Provide the [X, Y] coordinate of the cell's center where the given text is located.  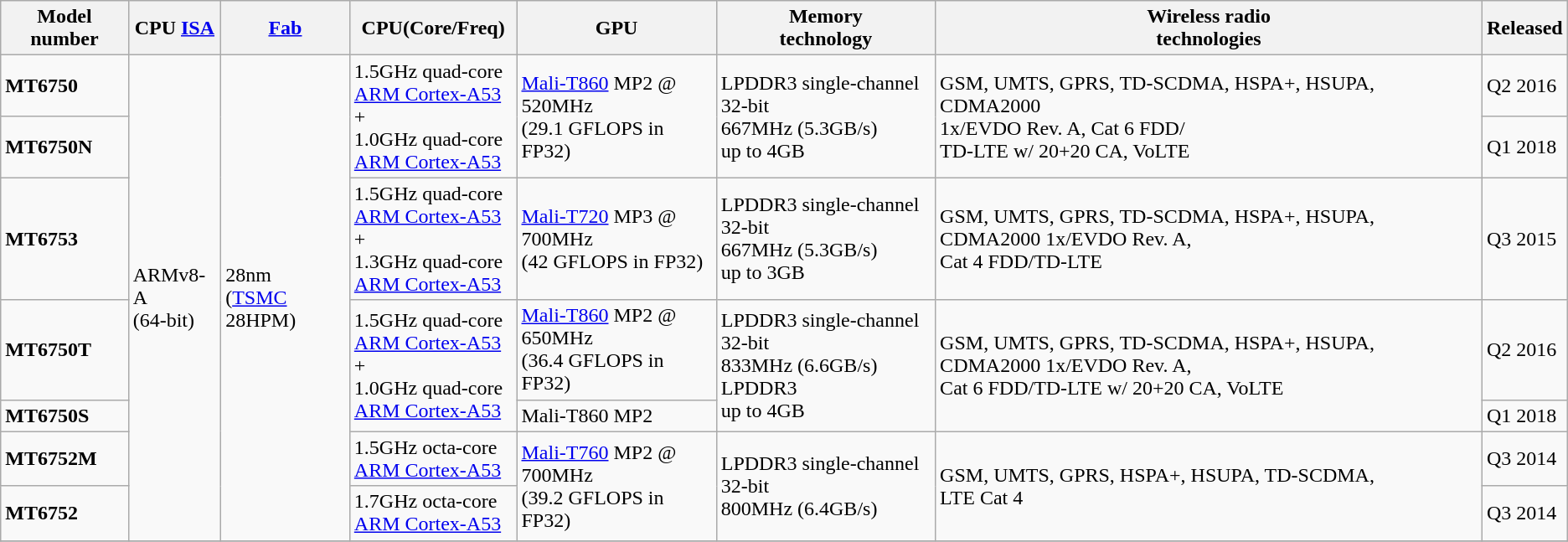
MT6752 [64, 513]
1.5GHz quad-core ARM Cortex-A53 +1.3GHz quad-core ARM Cortex-A53 [433, 239]
GSM, UMTS, GPRS, TD-SCDMA, HSPA+, HSUPA, CDMA2000 1x/EVDO Rev. A, Cat 6 FDD/TD-LTE w/ 20+20 CA, VoLTE [1210, 116]
Mali-T860 MP2 @ 520MHz(29.1 GFLOPS in FP32) [616, 116]
CPU(Core/Freq) [433, 28]
Mali-T860 MP2 [616, 416]
LPDDR3 single-channel 32-bit800MHz (6.4GB/s) [826, 486]
Model number [64, 28]
GSM, UMTS, GPRS, TD-SCDMA, HSPA+, HSUPA, CDMA2000 1x/EVDO Rev. A,Cat 6 FDD/TD-LTE w/ 20+20 CA, VoLTE [1210, 365]
Wireless radio technologies [1210, 28]
MT6750T [64, 350]
LPDDR3 single-channel 32-bit667MHz (5.3GB/s)up to 3GB [826, 239]
CPU ISA [174, 28]
MT6752M [64, 459]
MT6750N [64, 147]
MT6750 [64, 85]
1.5GHz octa-core ARM Cortex-A53 [433, 459]
Fab [286, 28]
28nm (TSMC 28HPM) [286, 298]
Released [1524, 28]
LPDDR3 single-channel 32-bit833MHz (6.6GB/s)LPDDR3 up to 4GB [826, 365]
MT6753 [64, 239]
Mali-T860 MP2 @ 650MHz(36.4 GFLOPS in FP32) [616, 350]
Mali-T720 MP3 @ 700MHz(42 GFLOPS in FP32) [616, 239]
GSM, UMTS, GPRS, TD-SCDMA, HSPA+, HSUPA, CDMA2000 1x/EVDO Rev. A,Cat 4 FDD/TD-LTE [1210, 239]
1.7GHz octa-core ARM Cortex-A53 [433, 513]
GSM, UMTS, GPRS, HSPA+, HSUPA, TD-SCDMA,LTE Cat 4 [1210, 486]
ARMv8-A (64-bit) [174, 298]
MT6750S [64, 416]
Q3 2015 [1524, 239]
Mali-T760 MP2 @ 700MHz(39.2 GFLOPS in FP32) [616, 486]
Memory technology [826, 28]
LPDDR3 single-channel 32-bit667MHz (5.3GB/s)up to 4GB [826, 116]
GPU [616, 28]
